Capture the cell that displays the provided text and extract its (X, Y) central coordinate. 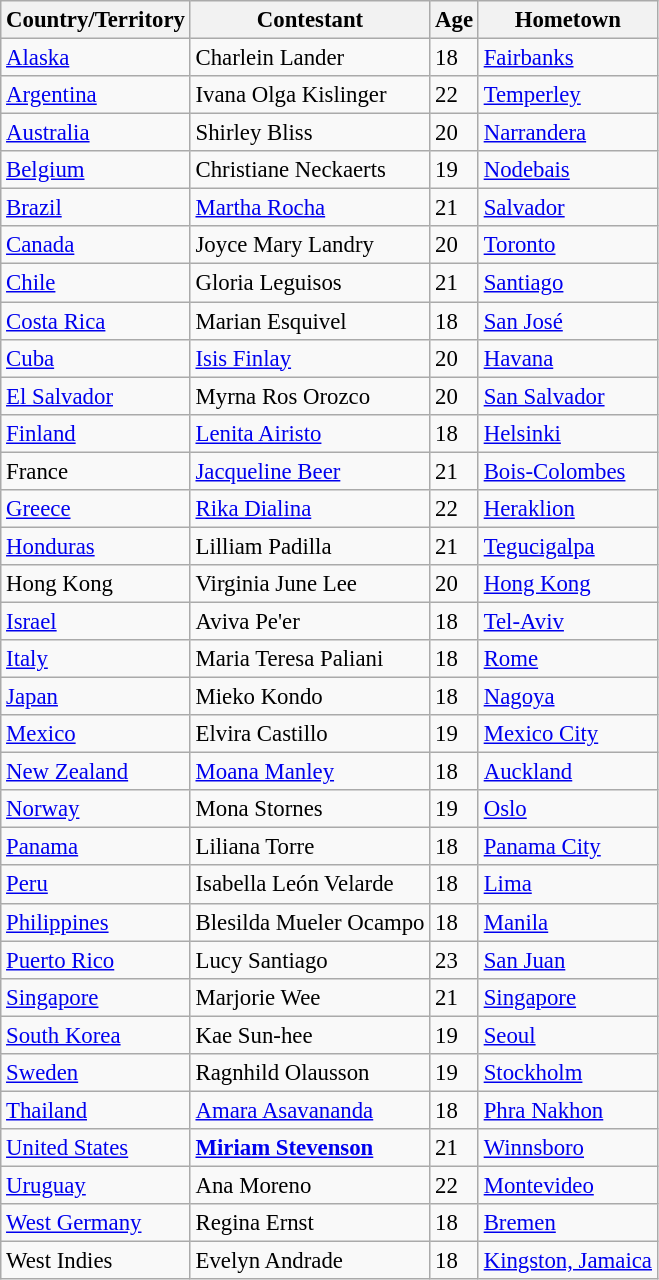
Philippines (96, 922)
Lenita Airisto (310, 433)
Shirley Bliss (310, 133)
Lilliam Padilla (310, 546)
Charlein Lander (310, 58)
Montevideo (568, 1185)
Regina Ernst (310, 1223)
Puerto Rico (96, 960)
Isis Finlay (310, 358)
Finland (96, 433)
Temperley (568, 95)
Panama City (568, 847)
Sweden (96, 1073)
El Salvador (96, 396)
Santiago (568, 283)
Aviva Pe'er (310, 621)
Havana (568, 358)
Nagoya (568, 697)
Cuba (96, 358)
Ivana Olga Kislinger (310, 95)
Salvador (568, 208)
Thailand (96, 1110)
Italy (96, 659)
Greece (96, 509)
Evelyn Andrade (310, 1261)
Fairbanks (568, 58)
Narrandera (568, 133)
Japan (96, 697)
Christiane Neckaerts (310, 170)
Norway (96, 809)
Mona Stornes (310, 809)
Myrna Ros Orozco (310, 396)
Seoul (568, 1035)
Blesilda Mueler Ocampo (310, 922)
Bois-Colombes (568, 471)
France (96, 471)
Toronto (568, 245)
Gloria Leguisos (310, 283)
Manila (568, 922)
Country/Territory (96, 20)
Miriam Stevenson (310, 1148)
Isabella León Velarde (310, 885)
Nodebais (568, 170)
West Indies (96, 1261)
Rome (568, 659)
Winnsboro (568, 1148)
Peru (96, 885)
United States (96, 1148)
Costa Rica (96, 321)
West Germany (96, 1223)
San Juan (568, 960)
Virginia June Lee (310, 584)
Tegucigalpa (568, 546)
Helsinki (568, 433)
San Salvador (568, 396)
Belgium (96, 170)
Canada (96, 245)
Mieko Kondo (310, 697)
Ana Moreno (310, 1185)
Joyce Mary Landry (310, 245)
Brazil (96, 208)
Alaska (96, 58)
Hometown (568, 20)
Israel (96, 621)
Bremen (568, 1223)
Jacqueline Beer (310, 471)
Amara Asavananda (310, 1110)
Mexico (96, 734)
Martha Rocha (310, 208)
South Korea (96, 1035)
Kae Sun-hee (310, 1035)
Lima (568, 885)
Heraklion (568, 509)
Argentina (96, 95)
Auckland (568, 772)
Honduras (96, 546)
Oslo (568, 809)
Australia (96, 133)
Rika Dialina (310, 509)
Uruguay (96, 1185)
Liliana Torre (310, 847)
Phra Nakhon (568, 1110)
Stockholm (568, 1073)
Ragnhild Olausson (310, 1073)
Chile (96, 283)
23 (454, 960)
Maria Teresa Paliani (310, 659)
Contestant (310, 20)
Panama (96, 847)
Age (454, 20)
Marjorie Wee (310, 997)
Mexico City (568, 734)
San José (568, 321)
Kingston, Jamaica (568, 1261)
New Zealand (96, 772)
Lucy Santiago (310, 960)
Elvira Castillo (310, 734)
Marian Esquivel (310, 321)
Tel-Aviv (568, 621)
Moana Manley (310, 772)
